Provide the (X, Y) coordinate of the cell's center where the given text is located.  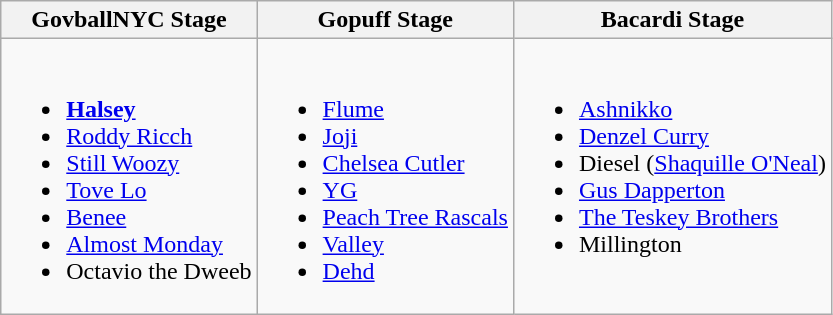
Bacardi Stage (672, 20)
Gopuff Stage (385, 20)
AshnikkoDenzel CurryDiesel (Shaquille O'Neal)Gus DappertonThe Teskey BrothersMillington (672, 176)
GovballNYC Stage (129, 20)
HalseyRoddy RicchStill WoozyTove LoBeneeAlmost MondayOctavio the Dweeb (129, 176)
FlumeJojiChelsea CutlerYGPeach Tree RascalsValleyDehd (385, 176)
